Determine the (X, Y) coordinate at the center of the cell enclosing the given text.  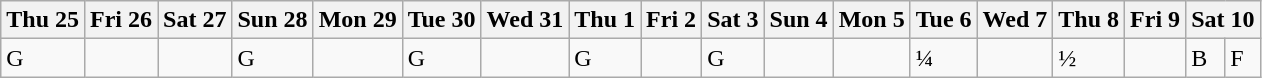
½ (1089, 58)
Mon 29 (358, 20)
Mon 5 (872, 20)
Sun 28 (272, 20)
Sun 4 (798, 20)
F (1242, 58)
B (1206, 58)
¼ (944, 58)
Fri 9 (1156, 20)
Fri 26 (122, 20)
Sat 10 (1223, 20)
Thu 25 (43, 20)
Tue 6 (944, 20)
Sat 27 (195, 20)
Thu 8 (1089, 20)
Sat 3 (733, 20)
Wed 7 (1015, 20)
Tue 30 (442, 20)
Thu 1 (605, 20)
Fri 2 (672, 20)
Wed 31 (525, 20)
